Detect which cell encompasses the target text, then output its [x, y] center coordinate. 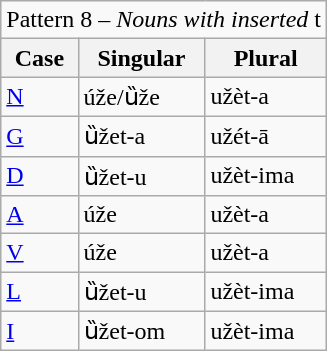
Singular [142, 58]
ȕžet-om [142, 331]
úže/ȕže [142, 97]
užét-ā [266, 136]
N [40, 97]
D [40, 176]
I [40, 331]
Case [40, 58]
G [40, 136]
Pattern 8 – Nouns with inserted t [164, 20]
ȕžet-a [142, 136]
A [40, 215]
V [40, 253]
L [40, 292]
Plural [266, 58]
